Extract the [X, Y] coordinate from the center of the cell holding the provided text.  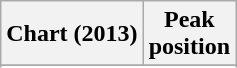
Peakposition [189, 34]
Chart (2013) [72, 34]
